Search for the cell housing the specified text and yield its [X, Y] center coordinate. 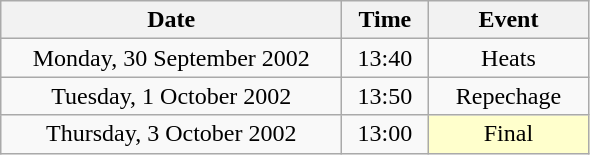
Final [508, 134]
Heats [508, 58]
Time [385, 20]
Event [508, 20]
13:00 [385, 134]
Date [172, 20]
Monday, 30 September 2002 [172, 58]
Thursday, 3 October 2002 [172, 134]
Repechage [508, 96]
Tuesday, 1 October 2002 [172, 96]
13:50 [385, 96]
13:40 [385, 58]
